Provide the (X, Y) coordinate of the cell's center where the given text is located.  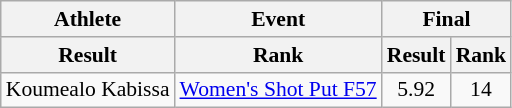
Athlete (88, 19)
Final (446, 19)
14 (482, 90)
Women's Shot Put F57 (278, 90)
5.92 (416, 90)
Koumealo Kabissa (88, 90)
Event (278, 19)
